Find where the given text appears and provide that cell's center as [X, Y] coordinate. 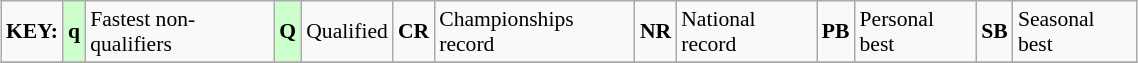
Championships record [534, 32]
Seasonal best [1075, 32]
Qualified [347, 32]
KEY: [32, 32]
PB [836, 32]
Fastest non-qualifiers [180, 32]
q [74, 32]
Personal best [916, 32]
SB [994, 32]
CR [414, 32]
Q [288, 32]
NR [656, 32]
National record [746, 32]
